Return (X, Y) of the center of cell containing provided text 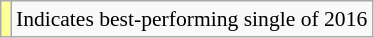
Indicates best-performing single of 2016 (192, 19)
